Find where the given text appears and provide that cell's center as (X, Y) coordinate. 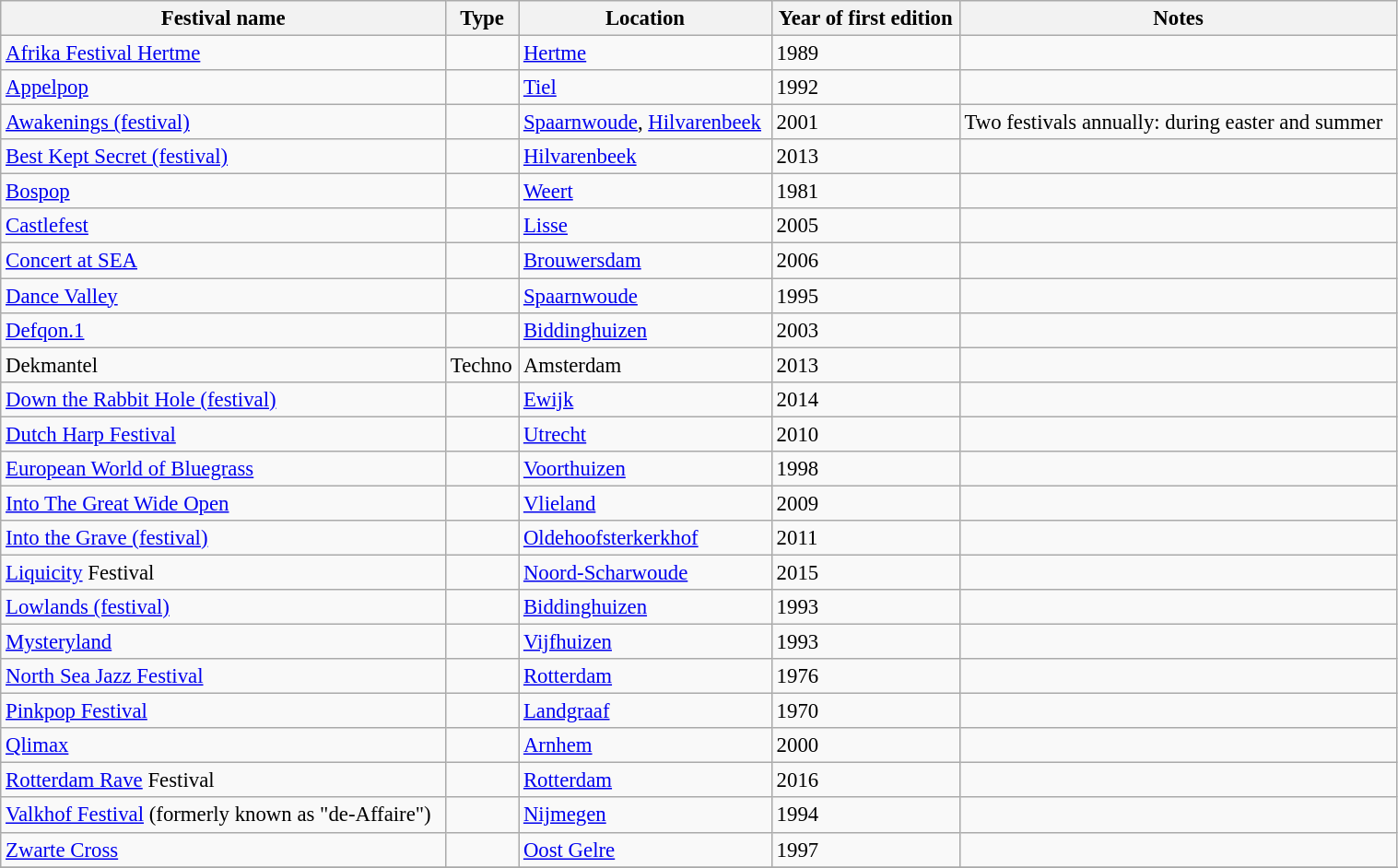
2006 (865, 261)
Location (645, 18)
Best Kept Secret (festival) (223, 157)
Mysteryland (223, 642)
2015 (865, 572)
Vijfhuizen (645, 642)
1981 (865, 192)
Bospop (223, 192)
Techno (483, 365)
2001 (865, 123)
Spaarnwoude, Hilvarenbeek (645, 123)
Weert (645, 192)
Hertme (645, 53)
Valkhof Festival (formerly known as "de-Affaire") (223, 815)
Voorthuizen (645, 469)
1997 (865, 850)
1995 (865, 296)
Down the Rabbit Hole (festival) (223, 399)
Qlimax (223, 745)
Liquicity Festival (223, 572)
1992 (865, 88)
Dance Valley (223, 296)
European World of Bluegrass (223, 469)
Utrecht (645, 434)
2000 (865, 745)
Into The Great Wide Open (223, 503)
2016 (865, 780)
Brouwersdam (645, 261)
Hilvarenbeek (645, 157)
2009 (865, 503)
2011 (865, 538)
Spaarnwoude (645, 296)
Lowlands (festival) (223, 607)
Dekmantel (223, 365)
1989 (865, 53)
Castlefest (223, 226)
Tiel (645, 88)
Rotterdam Rave Festival (223, 780)
Noord-Scharwoude (645, 572)
1970 (865, 711)
1976 (865, 676)
2003 (865, 330)
Oost Gelre (645, 850)
Nijmegen (645, 815)
Afrika Festival Hertme (223, 53)
Oldehoofsterkerkhof (645, 538)
Concert at SEA (223, 261)
Arnhem (645, 745)
Ewijk (645, 399)
Dutch Harp Festival (223, 434)
2010 (865, 434)
1994 (865, 815)
Festival name (223, 18)
Appelpop (223, 88)
North Sea Jazz Festival (223, 676)
Defqon.1 (223, 330)
Amsterdam (645, 365)
Into the Grave (festival) (223, 538)
Year of first edition (865, 18)
Two festivals annually: during easter and summer (1178, 123)
Zwarte Cross (223, 850)
2014 (865, 399)
Type (483, 18)
2005 (865, 226)
Pinkpop Festival (223, 711)
Notes (1178, 18)
Lisse (645, 226)
Awakenings (festival) (223, 123)
Vlieland (645, 503)
1998 (865, 469)
Landgraaf (645, 711)
